Provide the (X, Y) coordinate of the cell's center where the given text is located.  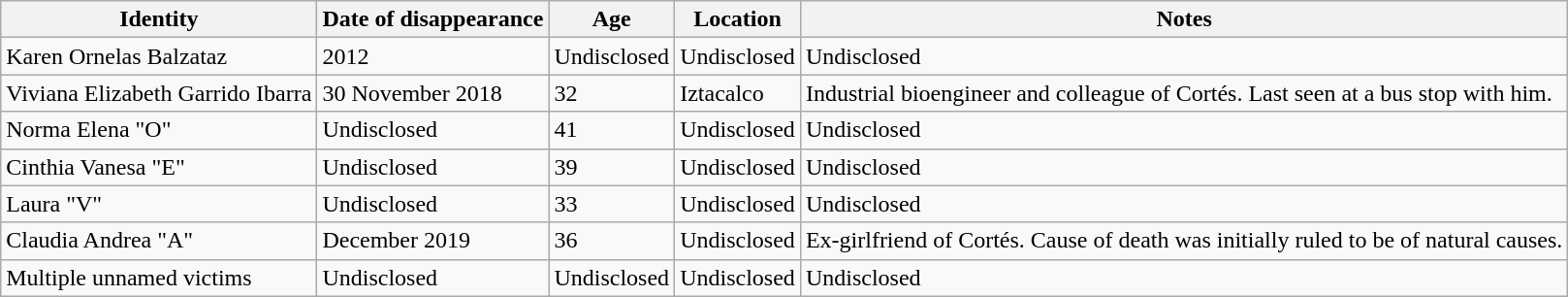
Date of disappearance (432, 19)
2012 (432, 56)
Identity (159, 19)
Notes (1184, 19)
Ex-girlfriend of Cortés. Cause of death was initially ruled to be of natural causes. (1184, 241)
30 November 2018 (432, 93)
41 (612, 130)
39 (612, 167)
Industrial bioengineer and colleague of Cortés. Last seen at a bus stop with him. (1184, 93)
Iztacalco (738, 93)
Karen Ornelas Balzataz (159, 56)
Norma Elena "O" (159, 130)
33 (612, 204)
36 (612, 241)
Claudia Andrea "A" (159, 241)
Location (738, 19)
32 (612, 93)
Viviana Elizabeth Garrido Ibarra (159, 93)
Multiple unnamed victims (159, 278)
Age (612, 19)
December 2019 (432, 241)
Laura "V" (159, 204)
Cinthia Vanesa "E" (159, 167)
